Pinpoint the cell where the given text exists, returning its (X, Y) midpoint coordinate. 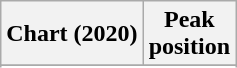
Peak position (189, 34)
Chart (2020) (72, 34)
